Find where the given text appears and provide that cell's center as [X, Y] coordinate. 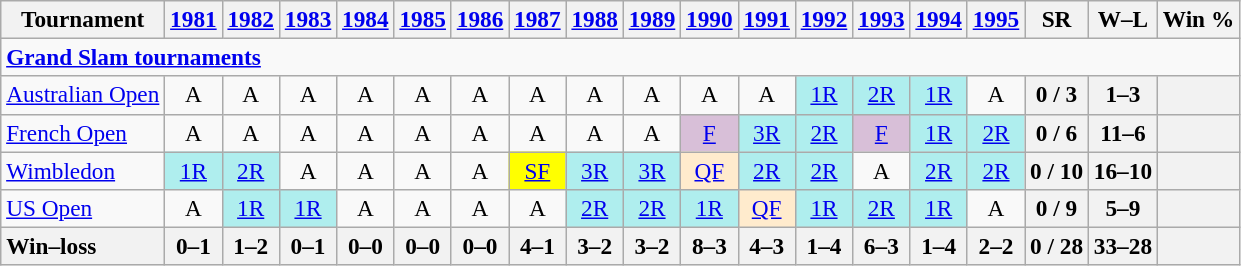
1990 [710, 19]
0 / 9 [1057, 208]
1987 [538, 19]
1984 [366, 19]
1985 [422, 19]
4–1 [538, 246]
1995 [996, 19]
Grand Slam tournaments [620, 57]
0 / 28 [1057, 246]
8–3 [710, 246]
1993 [882, 19]
1983 [308, 19]
SF [538, 170]
2–2 [996, 246]
16–10 [1122, 170]
0 / 3 [1057, 95]
33–28 [1122, 246]
1981 [194, 19]
Wimbledon [83, 170]
0 / 6 [1057, 133]
1994 [938, 19]
0 / 10 [1057, 170]
Win % [1198, 19]
1988 [594, 19]
SR [1057, 19]
6–3 [882, 246]
1991 [766, 19]
Australian Open [83, 95]
W–L [1122, 19]
11–6 [1122, 133]
Win–loss [83, 246]
1–2 [250, 246]
US Open [83, 208]
4–3 [766, 246]
Tournament [83, 19]
1992 [824, 19]
1–3 [1122, 95]
1989 [652, 19]
5–9 [1122, 208]
1986 [480, 19]
1982 [250, 19]
French Open [83, 133]
